Pinpoint the cell where the given text exists, returning its (x, y) midpoint coordinate. 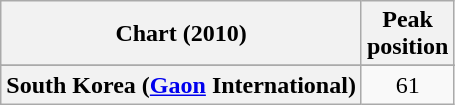
Chart (2010) (182, 34)
61 (407, 85)
Peakposition (407, 34)
South Korea (Gaon International) (182, 85)
